Return [x, y] of the center of cell containing provided text 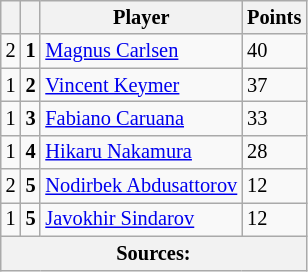
Points [274, 17]
Sources: [154, 253]
4 [31, 152]
Magnus Carlsen [141, 51]
Nodirbek Abdusattorov [141, 186]
40 [274, 51]
Javokhir Sindarov [141, 219]
Fabiano Caruana [141, 118]
28 [274, 152]
37 [274, 85]
33 [274, 118]
Player [141, 17]
Hikaru Nakamura [141, 152]
3 [31, 118]
Vincent Keymer [141, 85]
